Capture the cell that displays the provided text and extract its (x, y) central coordinate. 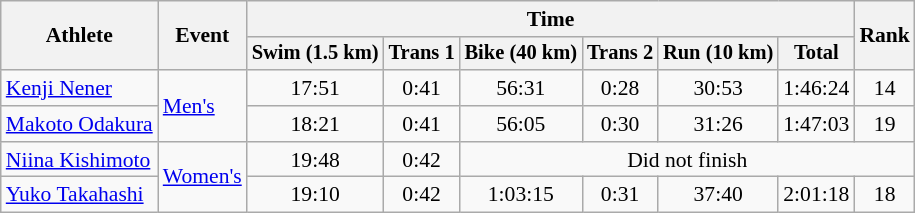
Trans 1 (422, 54)
Kenji Nener (80, 88)
17:51 (316, 88)
31:26 (718, 124)
Run (10 km) (718, 54)
19:10 (316, 195)
Event (202, 36)
0:28 (620, 88)
Rank (884, 36)
18:21 (316, 124)
56:05 (522, 124)
30:53 (718, 88)
Athlete (80, 36)
19 (884, 124)
1:47:03 (816, 124)
18 (884, 195)
Makoto Odakura (80, 124)
Time (551, 19)
2:01:18 (816, 195)
56:31 (522, 88)
Trans 2 (620, 54)
Yuko Takahashi (80, 195)
Bike (40 km) (522, 54)
1:03:15 (522, 195)
19:48 (316, 160)
Swim (1.5 km) (316, 54)
Niina Kishimoto (80, 160)
0:30 (620, 124)
1:46:24 (816, 88)
0:31 (620, 195)
37:40 (718, 195)
14 (884, 88)
Did not finish (688, 160)
Men's (202, 106)
Women's (202, 178)
Total (816, 54)
